Scan for the cell matching the given text and deliver its (x, y) coordinate at center. 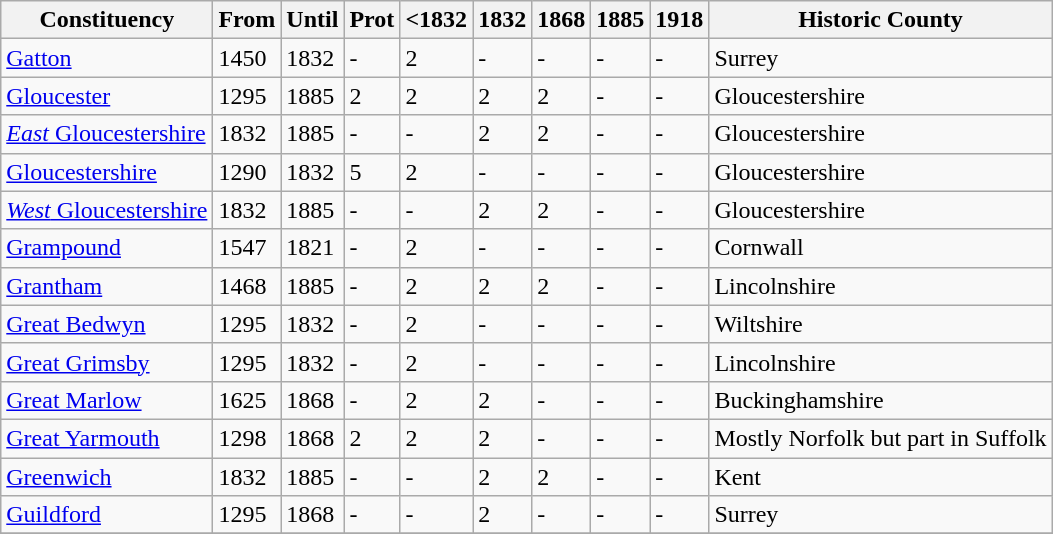
Constituency (107, 20)
Great Marlow (107, 400)
Great Grimsby (107, 362)
1450 (247, 58)
Buckinghamshire (880, 400)
1918 (680, 20)
1625 (247, 400)
1547 (247, 248)
1821 (312, 248)
East Gloucestershire (107, 134)
Until (312, 20)
Wiltshire (880, 324)
Great Bedwyn (107, 324)
1468 (247, 286)
Grantham (107, 286)
Greenwich (107, 477)
Gatton (107, 58)
Guildford (107, 515)
Cornwall (880, 248)
Grampound (107, 248)
Gloucester (107, 96)
Prot (372, 20)
<1832 (436, 20)
Kent (880, 477)
Mostly Norfolk but part in Suffolk (880, 438)
From (247, 20)
1290 (247, 172)
5 (372, 172)
West Gloucestershire (107, 210)
1298 (247, 438)
Great Yarmouth (107, 438)
Historic County (880, 20)
